Output the [X, Y] coordinate of the center of the cell containing the given text.  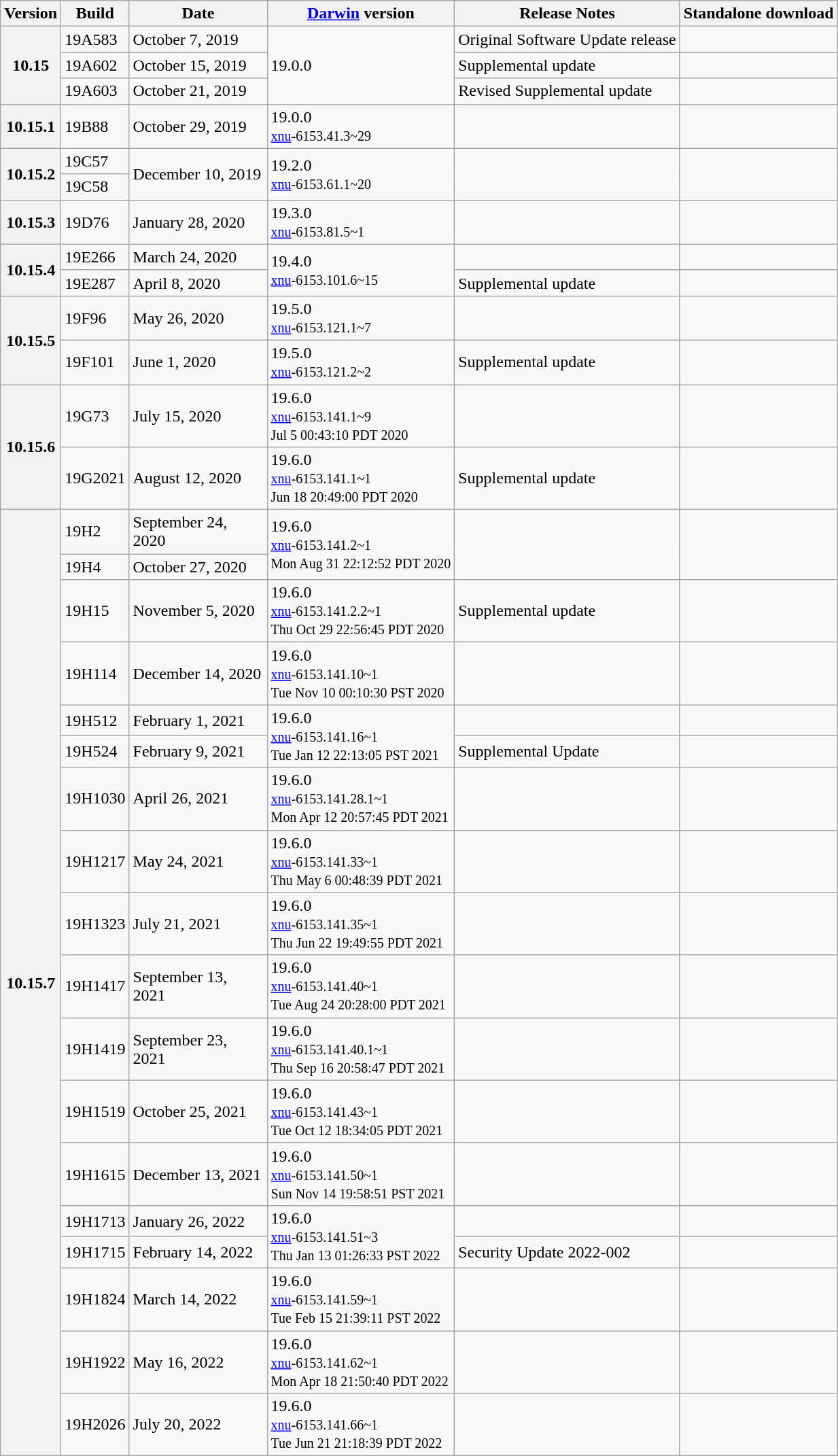
19.6.0xnu-6153.141.40.1~1Thu Sep 16 20:58:47 PDT 2021 [361, 1049]
May 16, 2022 [198, 1362]
19H1715 [95, 1252]
July 15, 2020 [198, 416]
19.6.0xnu-6153.141.43~1Tue Oct 12 18:34:05 PDT 2021 [361, 1111]
December 14, 2020 [198, 674]
19H1419 [95, 1049]
19.6.0xnu-6153.141.51~3Thu Jan 13 01:26:33 PST 2022 [361, 1236]
August 12, 2020 [198, 479]
19H1417 [95, 986]
19H15 [95, 611]
19H4 [95, 567]
19F101 [95, 362]
19H1217 [95, 861]
19C58 [95, 187]
10.15.4 [31, 270]
19.4.0xnu-6153.101.6~15 [361, 270]
19.6.0xnu-6153.141.16~1Tue Jan 12 22:13:05 PST 2021 [361, 736]
19.6.0xnu-6153.141.35~1Thu Jun 22 19:49:55 PDT 2021 [361, 924]
10.15 [31, 65]
19A602 [95, 65]
19.6.0xnu-6153.141.62~1Mon Apr 18 21:50:40 PDT 2022 [361, 1362]
May 26, 2020 [198, 318]
October 15, 2019 [198, 65]
10.15.5 [31, 340]
September 24, 2020 [198, 532]
19.3.0xnu-6153.81.5~1 [361, 222]
October 25, 2021 [198, 1111]
Darwin version [361, 14]
December 10, 2019 [198, 174]
June 1, 2020 [198, 362]
10.15.7 [31, 983]
Security Update 2022-002 [568, 1252]
19E287 [95, 283]
19H114 [95, 674]
March 24, 2020 [198, 257]
19H1519 [95, 1111]
19H1824 [95, 1299]
19H1713 [95, 1221]
March 14, 2022 [198, 1299]
February 9, 2021 [198, 752]
July 21, 2021 [198, 924]
September 13, 2021 [198, 986]
19.2.0xnu-6153.61.1~20 [361, 174]
January 26, 2022 [198, 1221]
October 21, 2019 [198, 91]
19.5.0xnu-6153.121.2~2 [361, 362]
19G2021 [95, 479]
19H1323 [95, 924]
Standalone download [758, 14]
Supplemental Update [568, 752]
Release Notes [568, 14]
July 20, 2022 [198, 1425]
19.6.0xnu-6153.141.28.1~1Mon Apr 12 20:57:45 PDT 2021 [361, 799]
10.15.6 [31, 447]
10.15.1 [31, 126]
19.6.0xnu-6153.141.2~1Mon Aug 31 22:12:52 PDT 2020 [361, 545]
19H2026 [95, 1425]
19.6.0xnu-6153.141.50~1Sun Nov 14 19:58:51 PST 2021 [361, 1174]
Build [95, 14]
19.6.0xnu-6153.141.2.2~1Thu Oct 29 22:56:45 PDT 2020 [361, 611]
October 29, 2019 [198, 126]
19H524 [95, 752]
10.15.2 [31, 174]
19A603 [95, 91]
19.0.0xnu-6153.41.3~29 [361, 126]
October 7, 2019 [198, 39]
May 24, 2021 [198, 861]
19.0.0 [361, 65]
19H1030 [95, 799]
December 13, 2021 [198, 1174]
19.6.0xnu-6153.141.40~1Tue Aug 24 20:28:00 PDT 2021 [361, 986]
10.15.3 [31, 222]
19C57 [95, 161]
April 8, 2020 [198, 283]
19D76 [95, 222]
Original Software Update release [568, 39]
Revised Supplemental update [568, 91]
October 27, 2020 [198, 567]
19E266 [95, 257]
February 1, 2021 [198, 721]
19H1615 [95, 1174]
19.6.0xnu-6153.141.10~1Tue Nov 10 00:10:30 PST 2020 [361, 674]
19G73 [95, 416]
Version [31, 14]
19.6.0xnu-6153.141.59~1Tue Feb 15 21:39:11 PST 2022 [361, 1299]
January 28, 2020 [198, 222]
19.5.0xnu-6153.121.1~7 [361, 318]
19.6.0xnu-6153.141.66~1Tue Jun 21 21:18:39 PDT 2022 [361, 1425]
September 23, 2021 [198, 1049]
19.6.0xnu-6153.141.33~1Thu May 6 00:48:39 PDT 2021 [361, 861]
Date [198, 14]
19.6.0xnu-6153.141.1~1Jun 18 20:49:00 PDT 2020 [361, 479]
November 5, 2020 [198, 611]
February 14, 2022 [198, 1252]
April 26, 2021 [198, 799]
19.6.0xnu-6153.141.1~9Jul 5 00:43:10 PDT 2020 [361, 416]
19B88 [95, 126]
19F96 [95, 318]
19A583 [95, 39]
19H2 [95, 532]
19H1922 [95, 1362]
19H512 [95, 721]
